Output the [X, Y] coordinate of the center of the cell containing the given text.  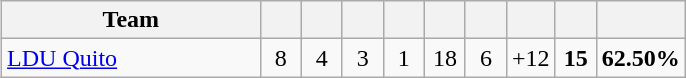
8 [280, 58]
LDU Quito [132, 58]
62.50% [640, 58]
1 [404, 58]
15 [576, 58]
3 [362, 58]
Team [132, 20]
18 [444, 58]
+12 [532, 58]
4 [322, 58]
6 [486, 58]
